Return the (x, y) coordinate for the center point of the cell that contains the specified text.  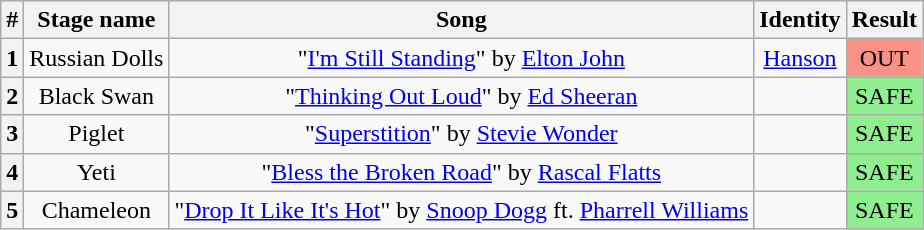
"I'm Still Standing" by Elton John (462, 58)
# (12, 20)
Yeti (96, 172)
Piglet (96, 134)
Hanson (800, 58)
Identity (800, 20)
OUT (884, 58)
Russian Dolls (96, 58)
Chameleon (96, 210)
3 (12, 134)
"Bless the Broken Road" by Rascal Flatts (462, 172)
"Drop It Like It's Hot" by Snoop Dogg ft. Pharrell Williams (462, 210)
"Thinking Out Loud" by Ed Sheeran (462, 96)
2 (12, 96)
4 (12, 172)
"Superstition" by Stevie Wonder (462, 134)
Black Swan (96, 96)
5 (12, 210)
Result (884, 20)
Stage name (96, 20)
Song (462, 20)
1 (12, 58)
